Provide the [x, y] coordinate of the cell's center where the given text is located.  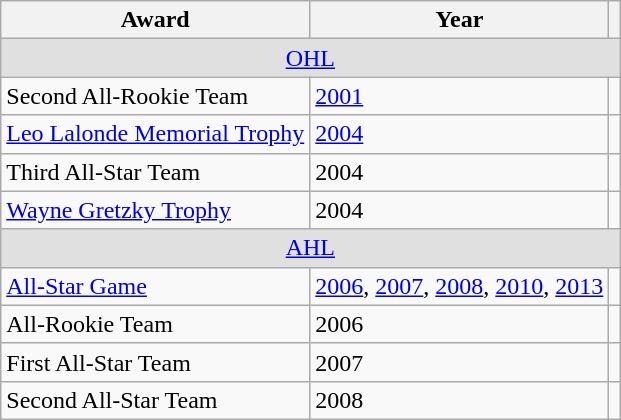
Award [156, 20]
2006 [460, 324]
Second All-Rookie Team [156, 96]
2006, 2007, 2008, 2010, 2013 [460, 286]
Wayne Gretzky Trophy [156, 210]
OHL [310, 58]
Leo Lalonde Memorial Trophy [156, 134]
2001 [460, 96]
Third All-Star Team [156, 172]
2007 [460, 362]
2008 [460, 400]
All-Rookie Team [156, 324]
All-Star Game [156, 286]
First All-Star Team [156, 362]
Second All-Star Team [156, 400]
AHL [310, 248]
Year [460, 20]
